Find where the given text appears and provide that cell's center as [X, Y] coordinate. 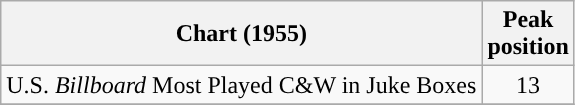
Peakposition [528, 34]
Chart (1955) [242, 34]
13 [528, 85]
U.S. Billboard Most Played C&W in Juke Boxes [242, 85]
